Return the [X, Y] coordinate for the center point of the cell that contains the specified text.  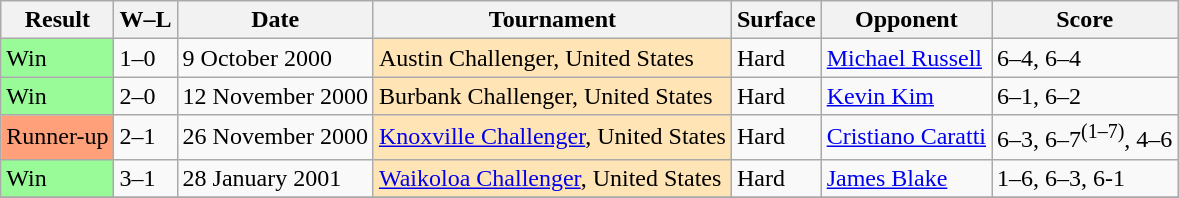
1–6, 6–3, 6-1 [1085, 178]
2–1 [146, 138]
Surface [776, 20]
Knoxville Challenger, United States [552, 138]
Date [275, 20]
1–0 [146, 58]
Cristiano Caratti [906, 138]
Kevin Kim [906, 96]
Austin Challenger, United States [552, 58]
Michael Russell [906, 58]
James Blake [906, 178]
Result [58, 20]
Tournament [552, 20]
Waikoloa Challenger, United States [552, 178]
W–L [146, 20]
Score [1085, 20]
Runner-up [58, 138]
6–4, 6–4 [1085, 58]
6–1, 6–2 [1085, 96]
6–3, 6–7(1–7), 4–6 [1085, 138]
3–1 [146, 178]
Opponent [906, 20]
Burbank Challenger, United States [552, 96]
9 October 2000 [275, 58]
28 January 2001 [275, 178]
26 November 2000 [275, 138]
2–0 [146, 96]
12 November 2000 [275, 96]
